Identify which cell holds the provided text, then report its [X, Y] central coordinate. 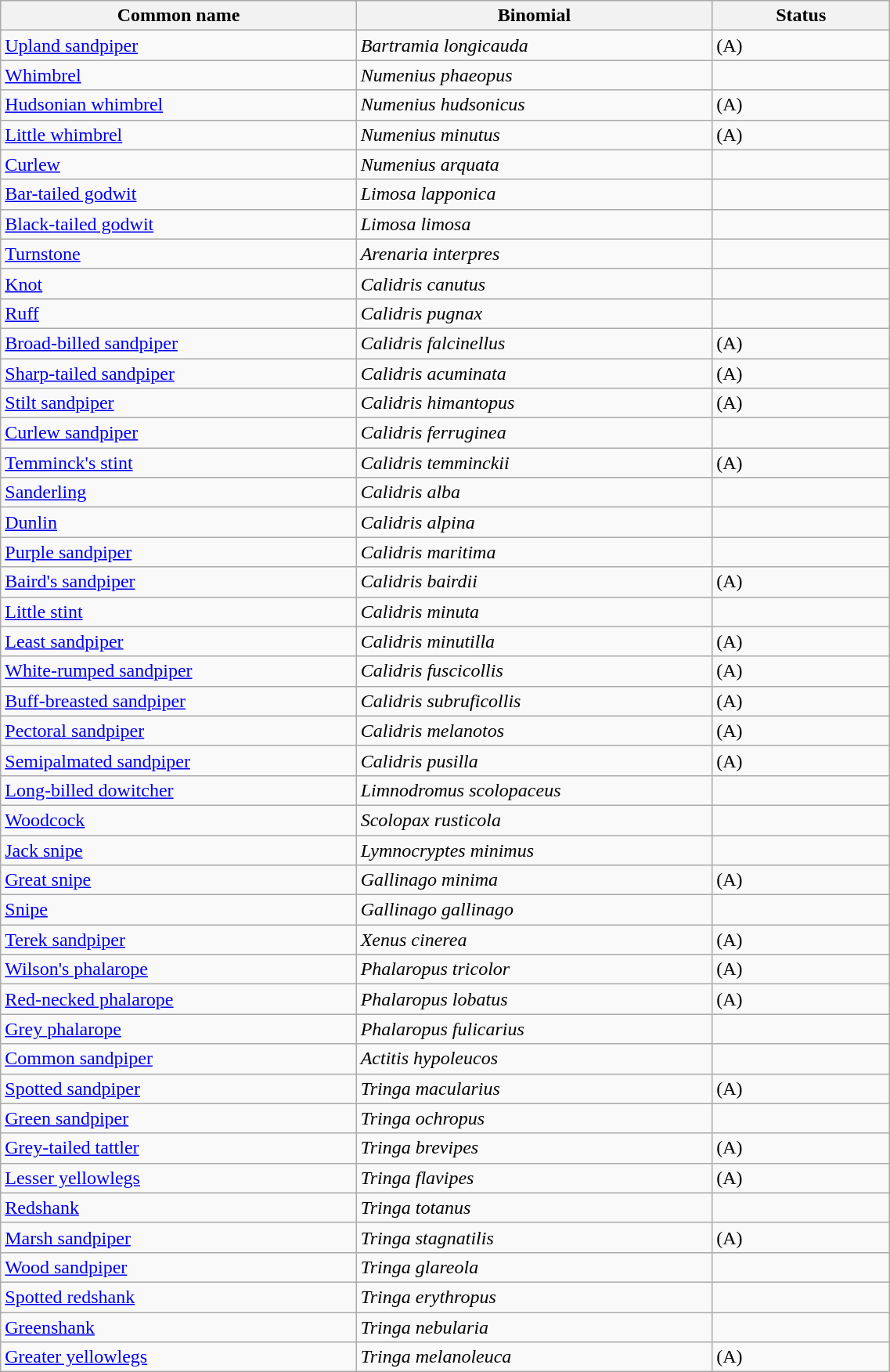
Lesser yellowlegs [178, 1178]
Bartramia longicauda [534, 45]
Stilt sandpiper [178, 403]
Whimbrel [178, 75]
Buff-breasted sandpiper [178, 701]
Calidris subruficollis [534, 701]
Calidris minutilla [534, 641]
Numenius minutus [534, 135]
Calidris canutus [534, 283]
Baird's sandpiper [178, 582]
Greater yellowlegs [178, 1357]
Limosa lapponica [534, 194]
Calidris maritima [534, 552]
Turnstone [178, 254]
Little stint [178, 612]
Tringa glareola [534, 1267]
Grey-tailed tattler [178, 1148]
Calidris alba [534, 493]
Calidris himantopus [534, 403]
Wood sandpiper [178, 1267]
Gallinago gallinago [534, 910]
Broad-billed sandpiper [178, 343]
Common sandpiper [178, 1059]
Calidris alpina [534, 522]
Marsh sandpiper [178, 1237]
Curlew sandpiper [178, 433]
Curlew [178, 164]
Calidris acuminata [534, 374]
Redshank [178, 1208]
Limnodromus scolopaceus [534, 790]
Calidris fuscicollis [534, 671]
Grey phalarope [178, 1029]
Tringa erythropus [534, 1297]
Long-billed dowitcher [178, 790]
Purple sandpiper [178, 552]
Numenius phaeopus [534, 75]
Actitis hypoleucos [534, 1059]
Arenaria interpres [534, 254]
Sanderling [178, 493]
Tringa totanus [534, 1208]
Tringa ochropus [534, 1118]
Common name [178, 16]
Calidris melanotos [534, 731]
Bar-tailed godwit [178, 194]
Calidris pugnax [534, 313]
Phalaropus lobatus [534, 999]
Tringa nebularia [534, 1327]
Status [802, 16]
Binomial [534, 16]
Calidris pusilla [534, 760]
Calidris ferruginea [534, 433]
Terek sandpiper [178, 940]
Calidris bairdii [534, 582]
Calidris temminckii [534, 463]
Pectoral sandpiper [178, 731]
Tringa macularius [534, 1089]
Temminck's stint [178, 463]
Phalaropus fulicarius [534, 1029]
Semipalmated sandpiper [178, 760]
Limosa limosa [534, 224]
Upland sandpiper [178, 45]
Ruff [178, 313]
Lymnocryptes minimus [534, 850]
Woodcock [178, 820]
Calidris falcinellus [534, 343]
Tringa stagnatilis [534, 1237]
White-rumped sandpiper [178, 671]
Xenus cinerea [534, 940]
Phalaropus tricolor [534, 969]
Scolopax rusticola [534, 820]
Gallinago minima [534, 880]
Green sandpiper [178, 1118]
Sharp-tailed sandpiper [178, 374]
Tringa flavipes [534, 1178]
Least sandpiper [178, 641]
Dunlin [178, 522]
Spotted redshank [178, 1297]
Snipe [178, 910]
Jack snipe [178, 850]
Tringa brevipes [534, 1148]
Calidris minuta [534, 612]
Red-necked phalarope [178, 999]
Numenius hudsonicus [534, 105]
Knot [178, 283]
Great snipe [178, 880]
Hudsonian whimbrel [178, 105]
Greenshank [178, 1327]
Numenius arquata [534, 164]
Tringa melanoleuca [534, 1357]
Little whimbrel [178, 135]
Wilson's phalarope [178, 969]
Black-tailed godwit [178, 224]
Spotted sandpiper [178, 1089]
